Return the [X, Y] coordinate for the center point of the cell that contains the specified text.  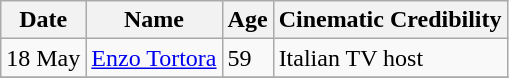
Cinematic Credibility [390, 20]
Age [248, 20]
18 May [44, 58]
Name [154, 20]
Date [44, 20]
Enzo Tortora [154, 58]
59 [248, 58]
Italian TV host [390, 58]
